Find where the given text appears and provide that cell's center as [X, Y] coordinate. 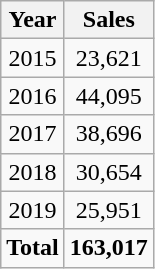
2019 [33, 210]
163,017 [108, 248]
2018 [33, 172]
2015 [33, 58]
Year [33, 20]
25,951 [108, 210]
Sales [108, 20]
23,621 [108, 58]
38,696 [108, 134]
Total [33, 248]
30,654 [108, 172]
2016 [33, 96]
2017 [33, 134]
44,095 [108, 96]
